Pinpoint the cell where the given text exists, returning its [x, y] midpoint coordinate. 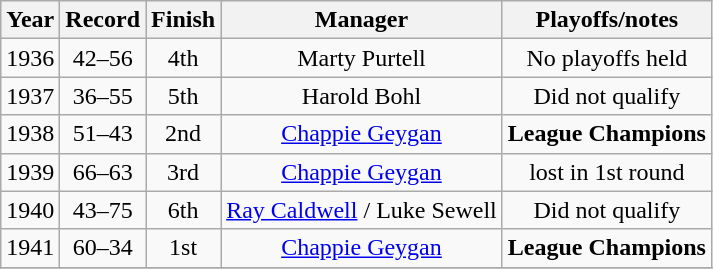
66–63 [103, 172]
1941 [30, 248]
lost in 1st round [606, 172]
Finish [184, 20]
43–75 [103, 210]
4th [184, 58]
Marty Purtell [362, 58]
1940 [30, 210]
Ray Caldwell / Luke Sewell [362, 210]
Record [103, 20]
36–55 [103, 96]
3rd [184, 172]
No playoffs held [606, 58]
Manager [362, 20]
Playoffs/notes [606, 20]
5th [184, 96]
1937 [30, 96]
1938 [30, 134]
Harold Bohl [362, 96]
60–34 [103, 248]
51–43 [103, 134]
2nd [184, 134]
42–56 [103, 58]
6th [184, 210]
1st [184, 248]
Year [30, 20]
1939 [30, 172]
1936 [30, 58]
